Find where the given text appears and provide that cell's center as [X, Y] coordinate. 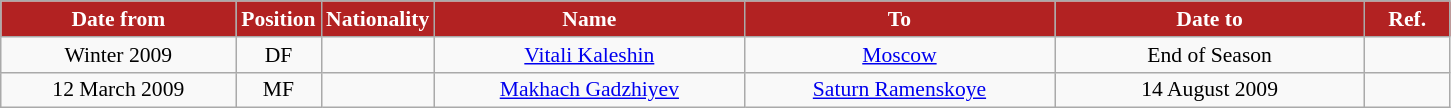
Saturn Ramenskoye [899, 90]
Nationality [378, 19]
DF [278, 55]
MF [278, 90]
Date from [118, 19]
12 March 2009 [118, 90]
To [899, 19]
Date to [1210, 19]
Position [278, 19]
Makhach Gadzhiyev [589, 90]
End of Season [1210, 55]
Vitali Kaleshin [589, 55]
Winter 2009 [118, 55]
Moscow [899, 55]
Ref. [1408, 19]
14 August 2009 [1210, 90]
Name [589, 19]
